Output the [x, y] coordinate of the center of the cell containing the given text.  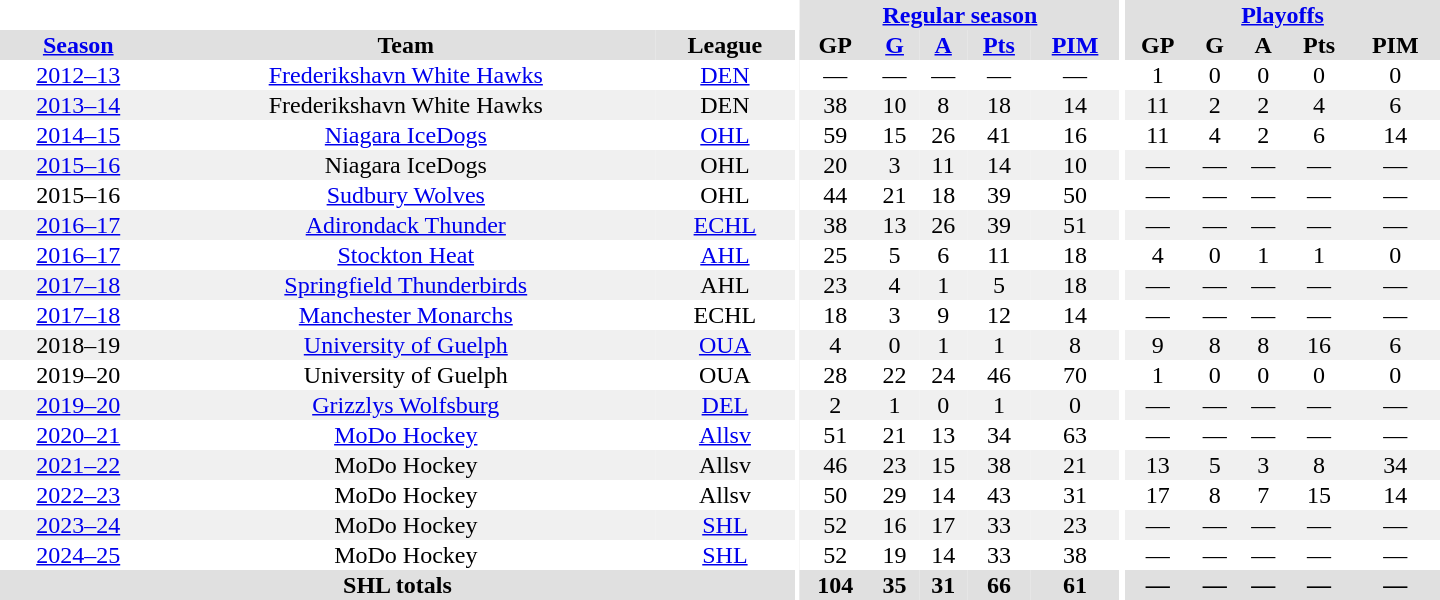
2022–23 [78, 495]
59 [835, 135]
Season [78, 45]
61 [1074, 585]
Adirondack Thunder [406, 225]
2023–24 [78, 525]
2018–19 [78, 345]
DEL [725, 405]
League [725, 45]
Team [406, 45]
Springfield Thunderbirds [406, 285]
Sudbury Wolves [406, 195]
28 [835, 375]
Manchester Monarchs [406, 315]
19 [894, 555]
2020–21 [78, 435]
70 [1074, 375]
43 [998, 495]
Playoffs [1282, 15]
104 [835, 585]
2012–13 [78, 75]
2024–25 [78, 555]
Grizzlys Wolfsburg [406, 405]
25 [835, 255]
2021–22 [78, 465]
35 [894, 585]
Stockton Heat [406, 255]
SHL totals [398, 585]
20 [835, 165]
66 [998, 585]
22 [894, 375]
44 [835, 195]
2014–15 [78, 135]
7 [1264, 495]
12 [998, 315]
2013–14 [78, 105]
Regular season [960, 15]
24 [944, 375]
29 [894, 495]
41 [998, 135]
63 [1074, 435]
